Determine the (X, Y) coordinate at the center of the cell enclosing the given text.  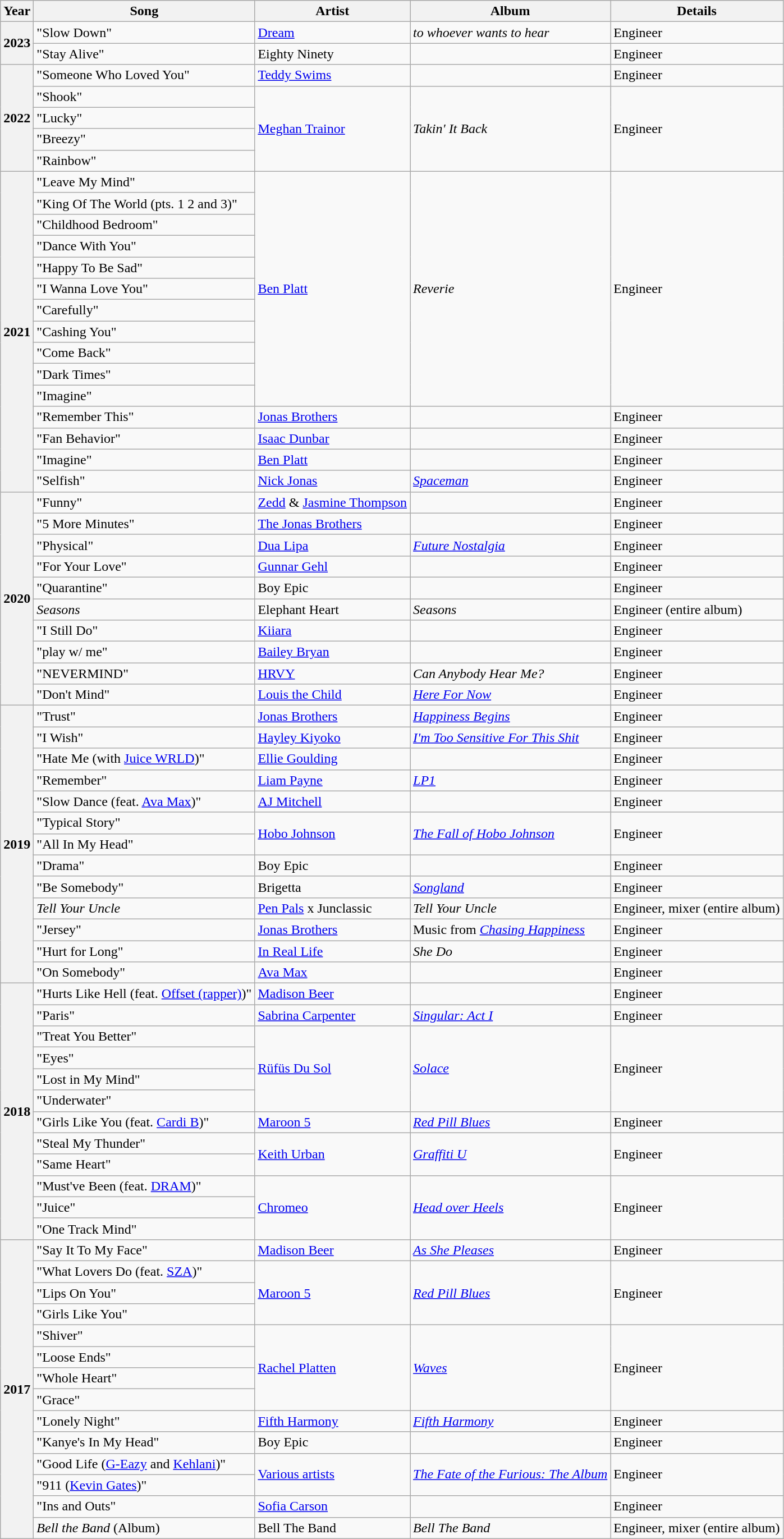
"Lucky" (144, 118)
Pen Pals x Junclassic (332, 908)
"What Lovers Do (feat. SZA)" (144, 1271)
"Shook" (144, 97)
Can Anybody Hear Me? (510, 674)
"Girls Like You (feat. Cardi B)" (144, 1122)
Rachel Platten (332, 1368)
In Real Life (332, 951)
Teddy Swims (332, 75)
"Don't Mind" (144, 695)
Future Nostalgia (510, 545)
"Same Heart" (144, 1165)
"I Wish" (144, 738)
"Be Somebody" (144, 887)
Artist (332, 11)
"Slow Down" (144, 33)
Songland (510, 887)
Sofia Carson (332, 1506)
"Childhood Bedroom" (144, 225)
"Typical Story" (144, 823)
Zedd & Jasmine Thompson (332, 502)
Ava Max (332, 973)
"Hurt for Long" (144, 951)
"Remember" (144, 780)
"Carefully" (144, 310)
"Lost in My Mind" (144, 1079)
Details (697, 11)
Takin' It Back (510, 129)
HRVY (332, 674)
"Juice" (144, 1207)
Sabrina Carpenter (332, 1015)
Happiness Begins (510, 716)
"Shiver" (144, 1336)
Ellie Goulding (332, 759)
2018 (17, 1111)
Brigetta (332, 887)
"For Your Love" (144, 566)
Waves (510, 1368)
Various artists (332, 1474)
"NEVERMIND" (144, 674)
"Happy To Be Sad" (144, 268)
"I Still Do" (144, 631)
"Underwater" (144, 1101)
"Come Back" (144, 353)
"Say It To My Face" (144, 1250)
Album (510, 11)
"Jersey" (144, 929)
"Ins and Outs" (144, 1506)
"Dance With You" (144, 246)
"Fan Behavior" (144, 438)
Engineer (entire album) (697, 609)
"Funny" (144, 502)
I'm Too Sensitive For This Shit (510, 738)
"Physical" (144, 545)
"One Track Mind" (144, 1229)
AJ Mitchell (332, 801)
"Breezy" (144, 139)
Head over Heels (510, 1207)
"Lips On You" (144, 1293)
"Leave My Mind" (144, 182)
"Slow Dance (feat. Ava Max)" (144, 801)
Kiiara (332, 631)
"Dark Times" (144, 374)
"Loose Ends" (144, 1357)
"Stay Alive" (144, 54)
Rüfüs Du Sol (332, 1069)
"Paris" (144, 1015)
"Selfish" (144, 481)
"Steal My Thunder" (144, 1143)
"Lonely Night" (144, 1421)
LP1 (510, 780)
"911 (Kevin Gates)" (144, 1485)
Gunnar Gehl (332, 566)
Hobo Johnson (332, 833)
As She Pleases (510, 1250)
The Jonas Brothers (332, 524)
"Cashing You" (144, 332)
Nick Jonas (332, 481)
Eighty Ninety (332, 54)
Dua Lipa (332, 545)
Meghan Trainor (332, 129)
Year (17, 11)
2022 (17, 118)
"Kanye's In My Head" (144, 1442)
Liam Payne (332, 780)
"Hate Me (with Juice WRLD)" (144, 759)
Isaac Dunbar (332, 438)
"5 More Minutes" (144, 524)
Chromeo (332, 1207)
Bell the Band (Album) (144, 1528)
"Good Life (G-Eazy and Kehlani)" (144, 1464)
"Remember This" (144, 417)
2023 (17, 43)
Elephant Heart (332, 609)
Spaceman (510, 481)
2021 (17, 331)
2020 (17, 598)
"Drama" (144, 865)
Hayley Kiyoko (332, 738)
"On Somebody" (144, 973)
to whoever wants to hear (510, 33)
2019 (17, 844)
"Whole Heart" (144, 1378)
The Fall of Hobo Johnson (510, 833)
Singular: Act I (510, 1015)
"play w/ me" (144, 652)
"I Wanna Love You" (144, 289)
"Rainbow" (144, 161)
The Fate of the Furious: The Album (510, 1474)
Reverie (510, 288)
"All In My Head" (144, 844)
Louis the Child (332, 695)
Song (144, 11)
Keith Urban (332, 1154)
"Trust" (144, 716)
"Must've Been (feat. DRAM)" (144, 1186)
Music from Chasing Happiness (510, 929)
Bailey Bryan (332, 652)
"Eyes" (144, 1058)
Solace (510, 1069)
She Do (510, 951)
"Grace" (144, 1400)
"King Of The World (pts. 1 2 and 3)" (144, 203)
"Treat You Better" (144, 1037)
"Hurts Like Hell (feat. Offset (rapper))" (144, 994)
Dream (332, 33)
Here For Now (510, 695)
Graffiti U (510, 1154)
"Girls Like You" (144, 1314)
"Someone Who Loved You" (144, 75)
"Quarantine" (144, 588)
2017 (17, 1389)
